Locate the cell with the specified text and output its (X, Y) center coordinate. 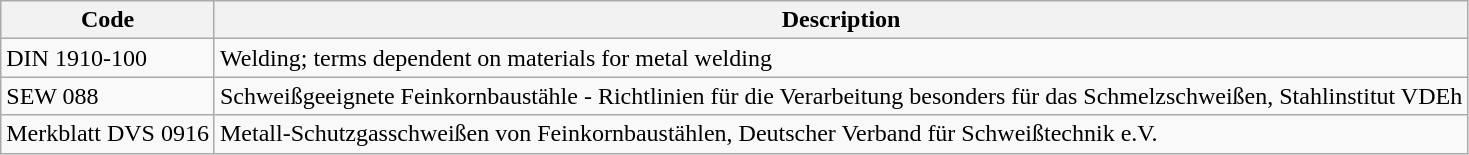
Metall-Schutzgasschweißen von Feinkornbaustählen, Deutscher Verband für Schweißtechnik e.V. (840, 134)
Welding; terms dependent on materials for metal welding (840, 58)
Schweißgeeignete Feinkornbaustähle - Richtlinien für die Verarbeitung besonders für das Schmelzschweißen, Stahlinstitut VDEh (840, 96)
Merkblatt DVS 0916 (108, 134)
DIN 1910-100 (108, 58)
Description (840, 20)
SEW 088 (108, 96)
Code (108, 20)
